Output the [X, Y] coordinate of the center of the cell containing the given text.  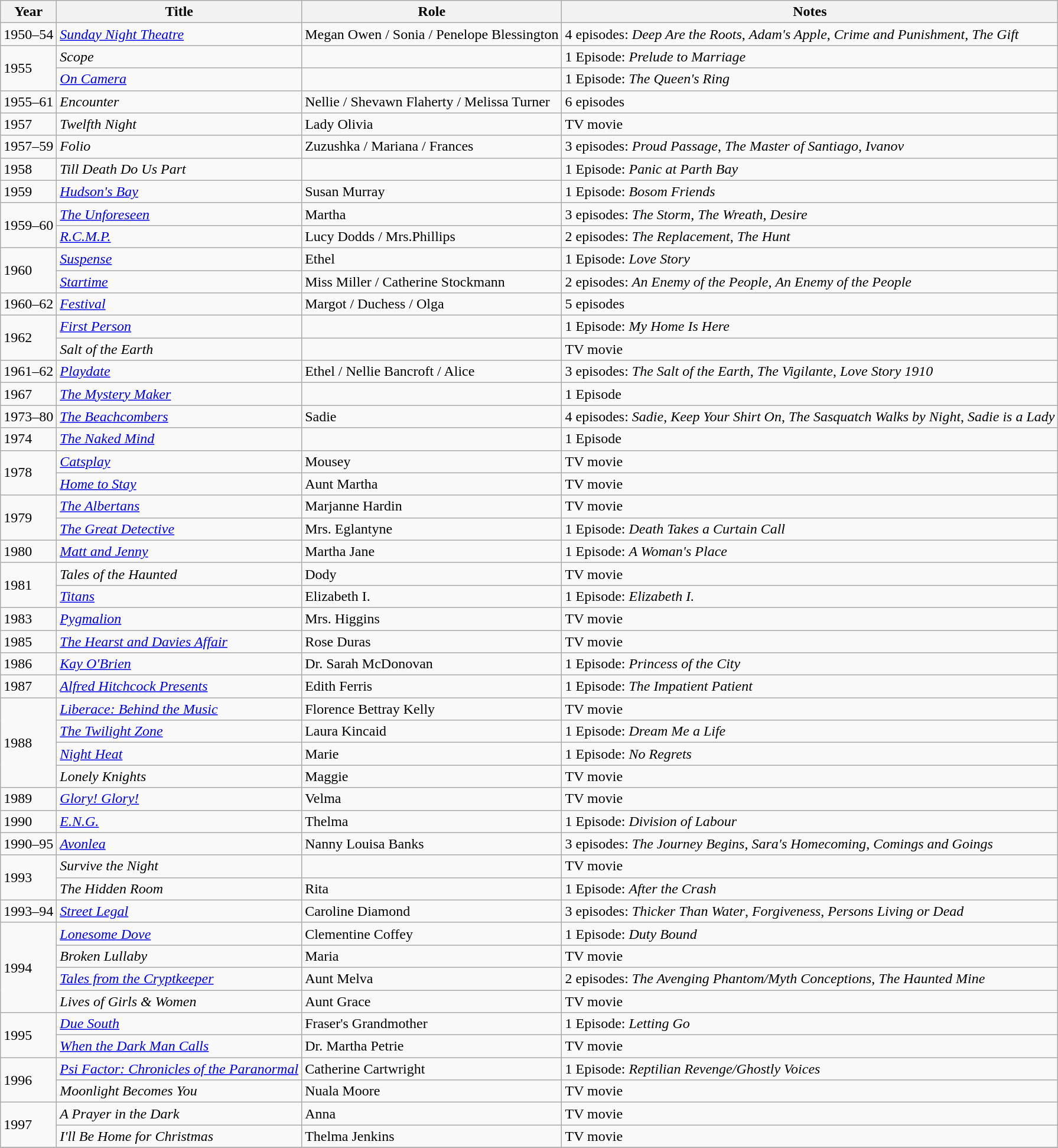
Marie [432, 754]
Catherine Cartwright [432, 1069]
Caroline Diamond [432, 911]
1980 [28, 551]
1978 [28, 473]
Lucy Dodds / Mrs.Phillips [432, 236]
1990 [28, 821]
1 Episode: Love Story [810, 259]
Festival [180, 304]
Survive the Night [180, 866]
4 episodes: Sadie, Keep Your Shirt On, The Sasquatch Walks by Night, Sadie is a Lady [810, 417]
Liberace: Behind the Music [180, 709]
1960–62 [28, 304]
1 Episode: Letting Go [810, 1024]
Megan Owen / Sonia / Penelope Blessington [432, 34]
Martha Jane [432, 551]
Miss Miller / Catherine Stockmann [432, 282]
Maria [432, 956]
Titans [180, 596]
The Beachcombers [180, 417]
Florence Bettray Kelly [432, 709]
1 Episode: Panic at Parth Bay [810, 169]
6 episodes [810, 102]
1981 [28, 585]
Lonesome Dove [180, 934]
1 Episode: The Impatient Patient [810, 687]
Dr. Sarah McDonovan [432, 664]
4 episodes: Deep Are the Roots, Adam's Apple, Crime and Punishment, The Gift [810, 34]
Kay O'Brien [180, 664]
Margot / Duchess / Olga [432, 304]
Street Legal [180, 911]
Tales from the Cryptkeeper [180, 978]
3 episodes: Proud Passage, The Master of Santiago, Ivanov [810, 147]
Lives of Girls & Women [180, 1001]
R.C.M.P. [180, 236]
Lady Olivia [432, 124]
Startime [180, 282]
1994 [28, 967]
1993 [28, 877]
1959 [28, 191]
1 Episode: Elizabeth I. [810, 596]
1988 [28, 743]
Mrs. Higgins [432, 619]
1959–60 [28, 225]
First Person [180, 327]
3 episodes: The Journey Begins, Sara's Homecoming, Comings and Goings [810, 844]
Aunt Melva [432, 978]
The Hearst and Davies Affair [180, 641]
3 episodes: The Salt of the Earth, The Vigilante, Love Story 1910 [810, 372]
3 episodes: The Storm, The Wreath, Desire [810, 214]
Susan Murray [432, 191]
1990–95 [28, 844]
Encounter [180, 102]
2 episodes: The Replacement, The Hunt [810, 236]
The Mystery Maker [180, 394]
1957–59 [28, 147]
Twelfth Night [180, 124]
Mrs. Eglantyne [432, 529]
1960 [28, 270]
When the Dark Man Calls [180, 1046]
1974 [28, 439]
2 episodes: The Avenging Phantom/Myth Conceptions, The Haunted Mine [810, 978]
The Naked Mind [180, 439]
1973–80 [28, 417]
Playdate [180, 372]
Ethel [432, 259]
1957 [28, 124]
1986 [28, 664]
Psi Factor: Chronicles of the Paranormal [180, 1069]
1 Episode: Princess of the City [810, 664]
1967 [28, 394]
Clementine Coffey [432, 934]
1958 [28, 169]
The Unforeseen [180, 214]
Night Heat [180, 754]
2 episodes: An Enemy of the People, An Enemy of the People [810, 282]
The Hidden Room [180, 889]
Suspense [180, 259]
1987 [28, 687]
1 Episode: Prelude to Marriage [810, 57]
Edith Ferris [432, 687]
The Twilight Zone [180, 731]
3 episodes: Thicker Than Water, Forgiveness, Persons Living or Dead [810, 911]
Rita [432, 889]
Thelma Jenkins [432, 1136]
The Albertans [180, 506]
Anna [432, 1114]
1989 [28, 799]
Velma [432, 799]
Dr. Martha Petrie [432, 1046]
Mousey [432, 461]
Laura Kincaid [432, 731]
1983 [28, 619]
5 episodes [810, 304]
1997 [28, 1125]
1955–61 [28, 102]
Salt of the Earth [180, 349]
1 Episode: Reptilian Revenge/Ghostly Voices [810, 1069]
1962 [28, 338]
Hudson's Bay [180, 191]
Rose Duras [432, 641]
Dody [432, 574]
1955 [28, 68]
Notes [810, 12]
Due South [180, 1024]
1 Episode: No Regrets [810, 754]
Year [28, 12]
E.N.G. [180, 821]
Lonely Knights [180, 776]
Martha [432, 214]
Glory! Glory! [180, 799]
1985 [28, 641]
Fraser's Grandmother [432, 1024]
1979 [28, 518]
Tales of the Haunted [180, 574]
Role [432, 12]
Till Death Do Us Part [180, 169]
1 Episode: The Queen's Ring [810, 79]
Maggie [432, 776]
Nellie / Shevawn Flaherty / Melissa Turner [432, 102]
1996 [28, 1080]
1950–54 [28, 34]
Scope [180, 57]
1995 [28, 1035]
Moonlight Becomes You [180, 1091]
1 Episode: Division of Labour [810, 821]
Aunt Grace [432, 1001]
1 Episode: Duty Bound [810, 934]
1 Episode: My Home Is Here [810, 327]
1 Episode: After the Crash [810, 889]
Home to Stay [180, 484]
Pygmalion [180, 619]
1 Episode: A Woman's Place [810, 551]
Marjanne Hardin [432, 506]
Matt and Jenny [180, 551]
I'll Be Home for Christmas [180, 1136]
Avonlea [180, 844]
Title [180, 12]
Sadie [432, 417]
Folio [180, 147]
1 Episode: Dream Me a Life [810, 731]
Elizabeth I. [432, 596]
1 Episode: Bosom Friends [810, 191]
On Camera [180, 79]
Aunt Martha [432, 484]
Nanny Louisa Banks [432, 844]
Ethel / Nellie Bancroft / Alice [432, 372]
Catsplay [180, 461]
Zuzushka / Mariana / Frances [432, 147]
The Great Detective [180, 529]
Broken Lullaby [180, 956]
Alfred Hitchcock Presents [180, 687]
A Prayer in the Dark [180, 1114]
1993–94 [28, 911]
Sunday Night Theatre [180, 34]
1 Episode: Death Takes a Curtain Call [810, 529]
Thelma [432, 821]
1961–62 [28, 372]
Nuala Moore [432, 1091]
